Find where the given text appears and provide that cell's center as [x, y] coordinate. 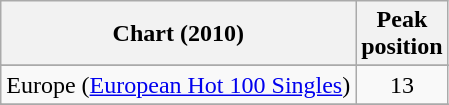
Peakposition [402, 34]
Chart (2010) [178, 34]
13 [402, 85]
Europe (European Hot 100 Singles) [178, 85]
